Identify which cell holds the provided text, then report its [x, y] central coordinate. 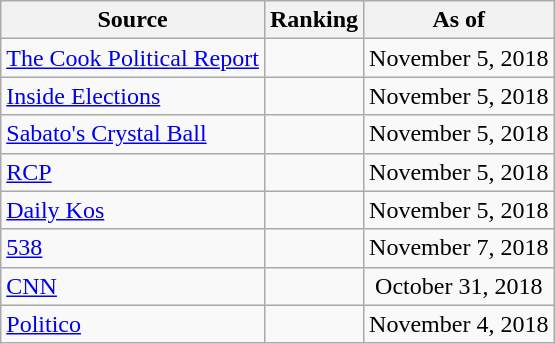
As of [459, 20]
Ranking [314, 20]
The Cook Political Report [133, 58]
Politico [133, 324]
538 [133, 248]
Inside Elections [133, 96]
Daily Kos [133, 210]
CNN [133, 286]
Source [133, 20]
October 31, 2018 [459, 286]
Sabato's Crystal Ball [133, 134]
November 4, 2018 [459, 324]
RCP [133, 172]
November 7, 2018 [459, 248]
